Extract the (x, y) coordinate from the center of the cell holding the provided text.  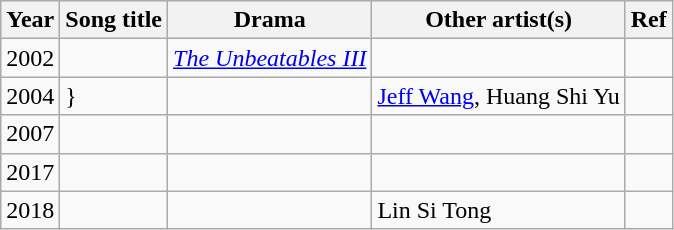
} (114, 96)
Ref (648, 20)
Year (30, 20)
2004 (30, 96)
Song title (114, 20)
2002 (30, 58)
Lin Si Tong (498, 210)
2017 (30, 172)
Jeff Wang, Huang Shi Yu (498, 96)
2018 (30, 210)
2007 (30, 134)
The Unbeatables III (270, 58)
Drama (270, 20)
Other artist(s) (498, 20)
